Search for the cell housing the specified text and yield its [X, Y] center coordinate. 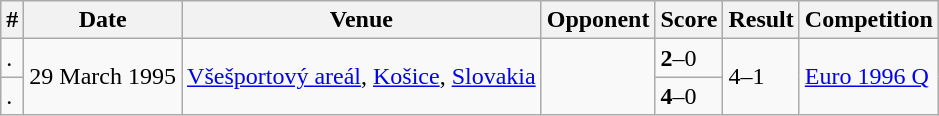
Score [689, 20]
Date [103, 20]
Euro 1996 Q [868, 77]
# [12, 20]
Result [761, 20]
Opponent [598, 20]
Všešportový areál, Košice, Slovakia [362, 77]
Competition [868, 20]
4–0 [689, 96]
Venue [362, 20]
2–0 [689, 58]
29 March 1995 [103, 77]
4–1 [761, 77]
